Return the (X, Y) coordinate for the center point of the cell that contains the specified text.  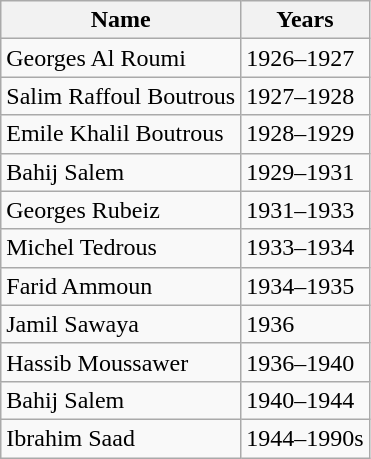
Emile Khalil Boutrous (121, 134)
Georges Rubeiz (121, 210)
Hassib Moussawer (121, 362)
1931–1933 (305, 210)
1934–1935 (305, 286)
Michel Tedrous (121, 248)
Georges Al Roumi (121, 58)
1927–1928 (305, 96)
1929–1931 (305, 172)
1926–1927 (305, 58)
Salim Raffoul Boutrous (121, 96)
1940–1944 (305, 400)
1936 (305, 324)
Ibrahim Saad (121, 438)
1944–1990s (305, 438)
Name (121, 20)
1928–1929 (305, 134)
Jamil Sawaya (121, 324)
Years (305, 20)
Farid Ammoun (121, 286)
1936–1940 (305, 362)
1933–1934 (305, 248)
